Find where the given text appears and provide that cell's center as (x, y) coordinate. 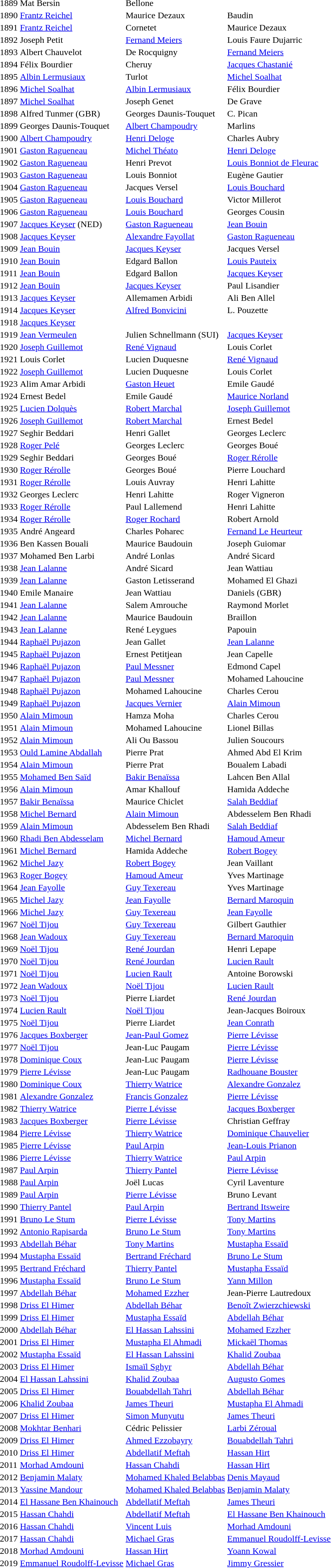
Charles Aubry (279, 138)
Boualem Labadi (279, 765)
Gaston Heuet (176, 384)
Simon Munyutu (176, 1416)
André Angeard (72, 531)
Jean Conrath (279, 1023)
Mokhtar Benhari (72, 1428)
Charles Poharec (176, 531)
Papouin (279, 630)
Joël Lucas (176, 1182)
Denis Mayaud (279, 1477)
De Grave (279, 101)
Bertrand Itsweire (279, 1207)
Yann Millon (279, 1281)
Pierre Louchard (279, 470)
Jean-Louis Prianon (279, 1145)
Henri Gallet (176, 433)
Eugène Gautier (279, 175)
Baudin (279, 15)
Gaston Letisserand (176, 580)
Michael Gras (176, 1539)
Benoît Zwierzchiewski (279, 1305)
Mickaël Thomas (279, 1342)
Roger Rochard (176, 519)
Louis Bonniot (176, 175)
Antonio Rapisarda (72, 1231)
Jean Vaillant (279, 863)
De Rocquigny (176, 52)
Mohamed El Ghazi (279, 580)
Edmond Capel (279, 666)
C. Pican (279, 114)
Ali Ben Allel (279, 298)
Roger Bogey (72, 875)
Emmanuel Roudolff-Levisse (279, 1539)
Rhadi Ben Abdesselam (72, 838)
Emile Manaire (72, 593)
Vincent Luis (176, 1526)
Louis Pauteix (279, 261)
Louis Auvray (176, 482)
Michel Théato (176, 150)
Alexandre Fayollat (176, 236)
Lucien Dolquès (72, 408)
Maurice Chiclet (176, 801)
L. Pouzette (279, 310)
Alfred Tunmer (GBR) (72, 114)
Christian Geffray (279, 1121)
Ahmed Ezzobayry (176, 1440)
Jacques Vernier (176, 703)
Daniels (GBR) (279, 593)
Louis Bonniot de Fleurac (279, 163)
Ernest Petitjean (176, 654)
Robert Arnold (279, 519)
Yoann Kowal (279, 1551)
Jean Capelle (279, 654)
Fernand Le Heurteur (279, 531)
Larbi Zéroual (279, 1428)
Joseph Petit (72, 40)
Dominique Chauvelier (279, 1133)
René Leygues (176, 630)
Georges Cousin (279, 212)
Roger Vigneron (279, 494)
Jacques Keyser (NED) (72, 224)
Mohamed Ben Saïd (72, 777)
Maurice Norland (279, 396)
Salem Amrouche (176, 605)
Braillon (279, 617)
Ahmed Abd El Krim (279, 752)
Lionel Billas (279, 728)
Antoine Borowski (279, 973)
Hamza Moha (176, 716)
Louis Faure Dujarric (279, 40)
Roger Pelé (72, 445)
Ismaïl Sghyr (176, 1367)
Marlins (279, 126)
Cyril Laventure (279, 1182)
Allemamen Arbidi (176, 298)
Jean-Paul Gomez (176, 1035)
Raymond Morlet (279, 605)
Augusto Gomes (279, 1379)
Francis Gonzalez (176, 1096)
Amar Khallouf (176, 789)
Henri Prevot (176, 163)
Yassine Mandour (72, 1489)
Paul Lallemend (176, 507)
Jean-Pierre Lautredoux (279, 1293)
Lahcen Ben Allal (279, 777)
Jean Vermeulen (72, 335)
Ould Lamine Abdallah (72, 752)
Jacques Chastanié (279, 64)
Albert Chauvelot (72, 52)
Jean Gallet (176, 642)
Henri Lepape (279, 949)
Ben Kassen Bouali (72, 544)
Alfred Bonvicini (176, 310)
Ali Ou Bassou (176, 740)
Cédric Pelissier (176, 1428)
Paul Lisandier (279, 286)
Gilbert Gauthier (279, 924)
Radhouane Bouster (279, 1072)
Joseph Genet (176, 101)
Cheruy (176, 64)
André Lonlas (176, 556)
Victor Millerot (279, 200)
Bruno Levant (279, 1195)
Mohamed Ben Larbi (72, 556)
Alim Amar Arbidi (72, 384)
Julien Soucours (279, 740)
Cornetet (176, 28)
Turlot (176, 77)
Jean-Jacques Boiroux (279, 1010)
Joseph Guiomar (279, 544)
Julien Schnellmann (SUI) (176, 335)
